Find where the given text appears and provide that cell's center as [X, Y] coordinate. 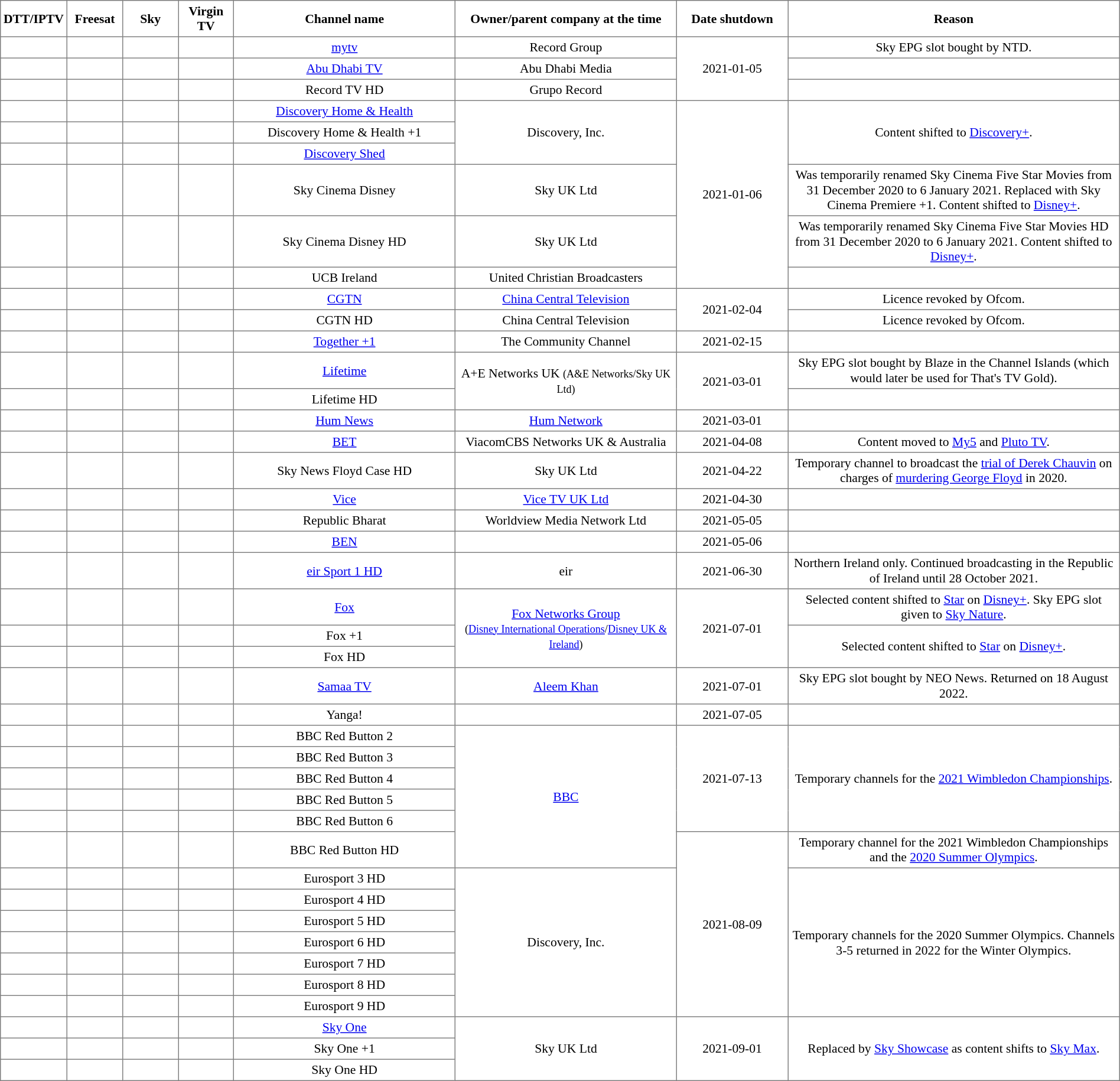
Discovery Home & Health +1 [344, 132]
Hum News [344, 421]
Fox Networks Group(Disney International Operations/Disney UK & Ireland) [566, 629]
2021-05-05 [732, 520]
Sky News Floyd Case HD [344, 471]
Record Group [566, 47]
Owner/parent company at the time [566, 19]
DTT/IPTV [34, 19]
Temporary channels for the 2021 Wimbledon Championships. [954, 779]
Sky EPG slot bought by NEO News. Returned on 18 August 2022. [954, 686]
Content shifted to Discovery+. [954, 132]
2021-04-08 [732, 442]
Sky One [344, 1027]
UCB Ireland [344, 278]
Record TV HD [344, 90]
2021-04-22 [732, 471]
Grupo Record [566, 90]
Northern Ireland only. Continued broadcasting in the Republic of Ireland until 28 October 2021. [954, 571]
Vice TV UK Ltd [566, 499]
Channel name [344, 19]
mytv [344, 47]
Samaa TV [344, 686]
Sky Cinema Disney HD [344, 241]
BBC Red Button 2 [344, 736]
Reason [954, 19]
Discovery Home & Health [344, 111]
Temporary channel to broadcast the trial of Derek Chauvin on charges of murdering George Floyd in 2020. [954, 471]
2021-08-09 [732, 924]
2021-05-06 [732, 542]
The Community Channel [566, 341]
A+E Networks UK (A&E Networks/Sky UK Ltd) [566, 381]
Worldview Media Network Ltd [566, 520]
BEN [344, 542]
Freesat [95, 19]
Together +1 [344, 341]
Lifetime [344, 370]
ViacomCBS Networks UK & Australia [566, 442]
Eurosport 8 HD [344, 985]
Discovery Shed [344, 154]
Content moved to My5 and Pluto TV. [954, 442]
BBC Red Button 6 [344, 821]
BBC Red Button 4 [344, 779]
Eurosport 9 HD [344, 1006]
2021-06-30 [732, 571]
2021-07-05 [732, 715]
Replaced by Sky Showcase as content shifts to Sky Max. [954, 1049]
Eurosport 3 HD [344, 878]
BBC Red Button HD [344, 850]
Abu Dhabi Media [566, 69]
Fox [344, 607]
Yanga! [344, 715]
eir [566, 571]
Sky [151, 19]
Selected content shifted to Star on Disney+. [954, 646]
Eurosport 5 HD [344, 921]
Vice [344, 499]
Sky EPG slot bought by NTD. [954, 47]
Republic Bharat [344, 520]
2021-04-30 [732, 499]
BET [344, 442]
CGTN [344, 299]
Selected content shifted to Star on Disney+. Sky EPG slot given to Sky Nature. [954, 607]
Lifetime HD [344, 399]
United Christian Broadcasters [566, 278]
Eurosport 7 HD [344, 963]
Fox HD [344, 657]
Eurosport 6 HD [344, 942]
Sky One HD [344, 1070]
Date shutdown [732, 19]
2021-07-13 [732, 779]
2021-02-15 [732, 341]
2021-02-04 [732, 310]
CGTN HD [344, 320]
BBC Red Button 3 [344, 757]
2021-09-01 [732, 1049]
Temporary channels for the 2020 Summer Olympics. Channels 3-5 returned in 2022 for the Winter Olympics. [954, 942]
Hum Network [566, 421]
Sky One +1 [344, 1049]
Virgin TV [206, 19]
BBC [566, 797]
Aleem Khan [566, 686]
eir Sport 1 HD [344, 571]
Eurosport 4 HD [344, 900]
Temporary channel for the 2021 Wimbledon Championships and the 2020 Summer Olympics. [954, 850]
BBC Red Button 5 [344, 800]
Sky Cinema Disney [344, 190]
Abu Dhabi TV [344, 69]
Sky EPG slot bought by Blaze in the Channel Islands (which would later be used for That's TV Gold). [954, 370]
2021-01-05 [732, 69]
Was temporarily renamed Sky Cinema Five Star Movies HD from 31 December 2020 to 6 January 2021. Content shifted to Disney+. [954, 241]
2021-01-06 [732, 194]
Fox +1 [344, 636]
